Extract the [x, y] coordinate from the center of the cell holding the provided text.  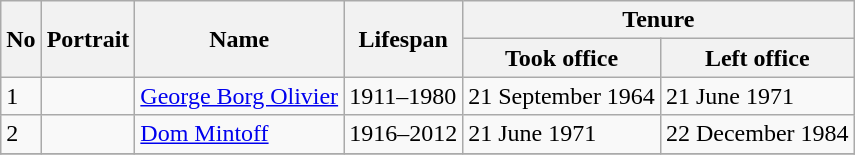
Portrait [88, 39]
Took office [562, 58]
Dom Mintoff [240, 134]
No [21, 39]
1911–1980 [404, 96]
Left office [757, 58]
Tenure [658, 20]
21 September 1964 [562, 96]
1 [21, 96]
2 [21, 134]
George Borg Olivier [240, 96]
22 December 1984 [757, 134]
1916–2012 [404, 134]
Name [240, 39]
Lifespan [404, 39]
